Find where the given text appears and provide that cell's center as [X, Y] coordinate. 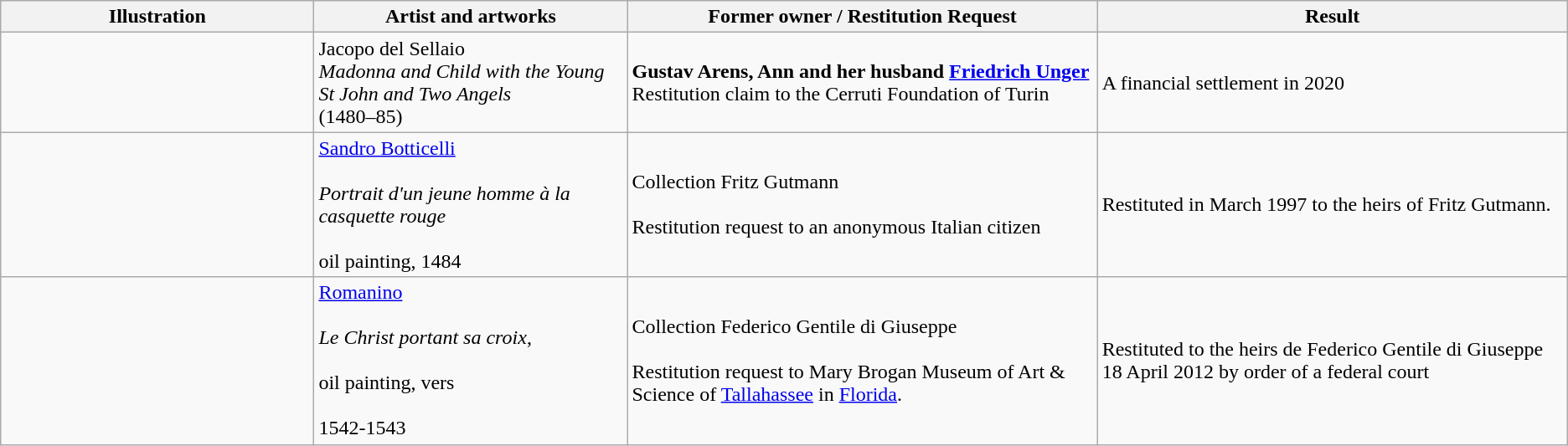
Restituted in March 1997 to the heirs of Fritz Gutmann. [1332, 204]
Gustav Arens, Ann and her husband Friedrich UngerRestitution claim to the Cerruti Foundation of Turin [863, 82]
Jacopo del SellaioMadonna and Child with the Young St John and Two Angels(1480–85) [471, 82]
Former owner / Restitution Request [863, 17]
Artist and artworks [471, 17]
Illustration [157, 17]
A financial settlement in 2020 [1332, 82]
Collection Federico Gentile di Giuseppe Restitution request to Mary Brogan Museum of Art & Science of Tallahassee in Florida. [863, 361]
Collection Fritz GutmannRestitution request to an anonymous Italian citizen [863, 204]
Romanino Le Christ portant sa croix, oil painting, vers 1542-1543 [471, 361]
Sandro BotticelliPortrait d'un jeune homme à la casquette rougeoil painting, 1484 [471, 204]
Restituted to the heirs de Federico Gentile di Giuseppe 18 April 2012 by order of a federal court [1332, 361]
Result [1332, 17]
